Search for the cell housing the specified text and yield its [x, y] center coordinate. 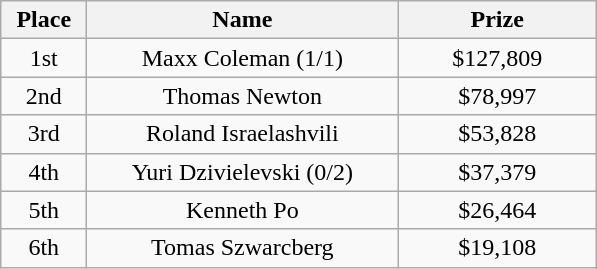
Thomas Newton [242, 96]
Place [44, 20]
Roland Israelashvili [242, 134]
4th [44, 172]
Name [242, 20]
$127,809 [498, 58]
Yuri Dzivielevski (0/2) [242, 172]
3rd [44, 134]
$53,828 [498, 134]
$26,464 [498, 210]
6th [44, 248]
$37,379 [498, 172]
Tomas Szwarcberg [242, 248]
2nd [44, 96]
$19,108 [498, 248]
1st [44, 58]
$78,997 [498, 96]
Kenneth Po [242, 210]
Prize [498, 20]
Maxx Coleman (1/1) [242, 58]
5th [44, 210]
